For the text-containing cell, return its midpoint in [X, Y] coordinate format. 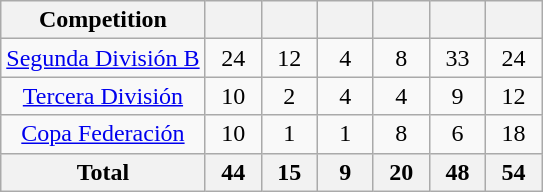
6 [457, 134]
54 [513, 172]
Total [103, 172]
18 [513, 134]
20 [401, 172]
2 [289, 96]
44 [233, 172]
Tercera División [103, 96]
Competition [103, 20]
Copa Federación [103, 134]
Segunda División B [103, 58]
15 [289, 172]
48 [457, 172]
33 [457, 58]
